Detect which cell encompasses the target text, then output its [x, y] center coordinate. 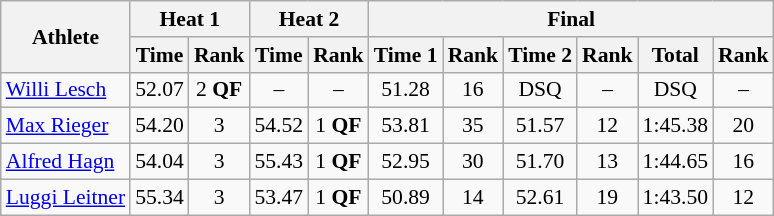
52.07 [160, 90]
19 [608, 197]
Luggi Leitner [66, 197]
53.81 [406, 126]
1:44.65 [676, 162]
Total [676, 55]
54.52 [278, 126]
54.04 [160, 162]
Time 2 [540, 55]
1:45.38 [676, 126]
35 [474, 126]
Heat 1 [190, 19]
51.57 [540, 126]
53.47 [278, 197]
Willi Lesch [66, 90]
Athlete [66, 36]
52.95 [406, 162]
14 [474, 197]
50.89 [406, 197]
51.70 [540, 162]
55.43 [278, 162]
Heat 2 [308, 19]
2 QF [220, 90]
51.28 [406, 90]
55.34 [160, 197]
52.61 [540, 197]
Max Rieger [66, 126]
20 [744, 126]
1:43.50 [676, 197]
Final [572, 19]
13 [608, 162]
Time 1 [406, 55]
30 [474, 162]
Alfred Hagn [66, 162]
54.20 [160, 126]
